Return [x, y] of the center of cell containing provided text 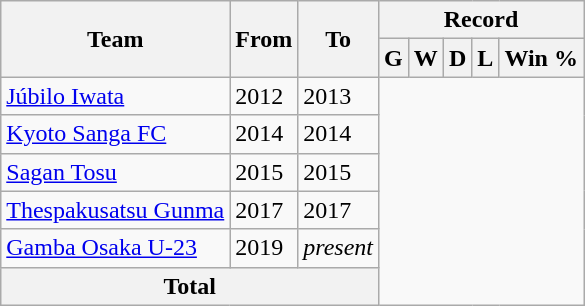
Sagan Tosu [116, 172]
Kyoto Sanga FC [116, 134]
Team [116, 39]
Júbilo Iwata [116, 96]
L [486, 58]
D [457, 58]
2012 [264, 96]
Gamba Osaka U-23 [116, 248]
2019 [264, 248]
Thespakusatsu Gunma [116, 210]
To [338, 39]
present [338, 248]
Total [190, 286]
From [264, 39]
W [426, 58]
Win % [542, 58]
2013 [338, 96]
Record [482, 20]
G [394, 58]
